Determine the (x, y) coordinate at the center of the cell enclosing the given text.  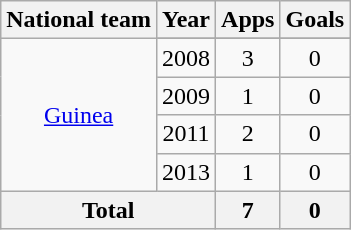
Goals (315, 20)
Total (108, 210)
Year (186, 20)
2011 (186, 134)
7 (248, 210)
Guinea (79, 115)
2008 (186, 58)
2 (248, 134)
2013 (186, 172)
National team (79, 20)
Apps (248, 20)
3 (248, 58)
2009 (186, 96)
